Capture the cell that displays the provided text and extract its [x, y] central coordinate. 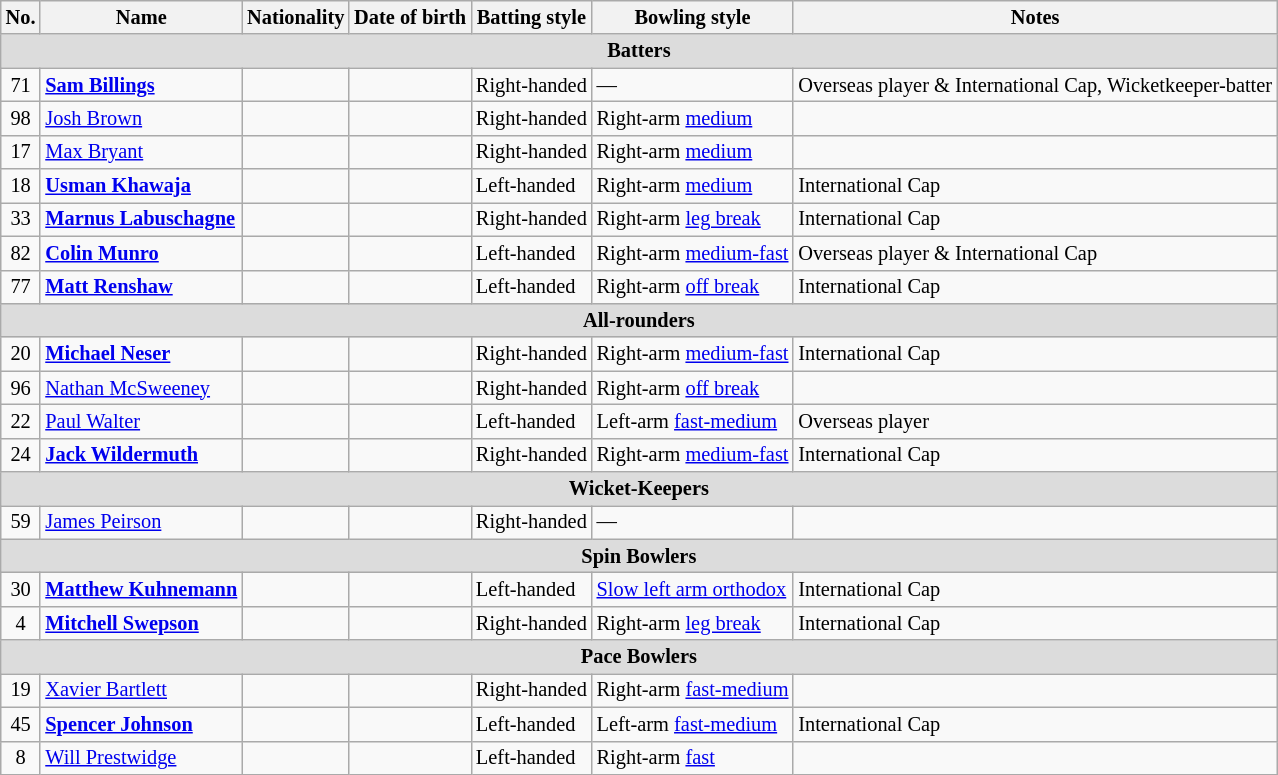
Pace Bowlers [639, 657]
Max Bryant [141, 152]
24 [21, 455]
Name [141, 17]
96 [21, 388]
Matthew Kuhnemann [141, 589]
Overseas player [1035, 421]
All-rounders [639, 320]
82 [21, 253]
Spin Bowlers [639, 556]
19 [21, 690]
8 [21, 758]
Right-arm fast [693, 758]
98 [21, 118]
Paul Walter [141, 421]
Usman Khawaja [141, 186]
Michael Neser [141, 354]
Notes [1035, 17]
17 [21, 152]
Batters [639, 51]
Jack Wildermuth [141, 455]
Matt Renshaw [141, 287]
James Peirson [141, 522]
Date of birth [410, 17]
45 [21, 724]
Colin Munro [141, 253]
Overseas player & International Cap [1035, 253]
Slow left arm orthodox [693, 589]
Bowling style [693, 17]
Nathan McSweeney [141, 388]
Mitchell Swepson [141, 623]
71 [21, 85]
Overseas player & International Cap, Wicketkeeper-batter [1035, 85]
77 [21, 287]
Marnus Labuschagne [141, 219]
30 [21, 589]
Josh Brown [141, 118]
Will Prestwidge [141, 758]
20 [21, 354]
No. [21, 17]
Xavier Bartlett [141, 690]
Spencer Johnson [141, 724]
Right-arm fast-medium [693, 690]
Wicket-Keepers [639, 489]
Nationality [296, 17]
22 [21, 421]
Batting style [532, 17]
18 [21, 186]
59 [21, 522]
4 [21, 623]
Sam Billings [141, 85]
33 [21, 219]
